From the cell containing the given text, extract its center point as [x, y] coordinate. 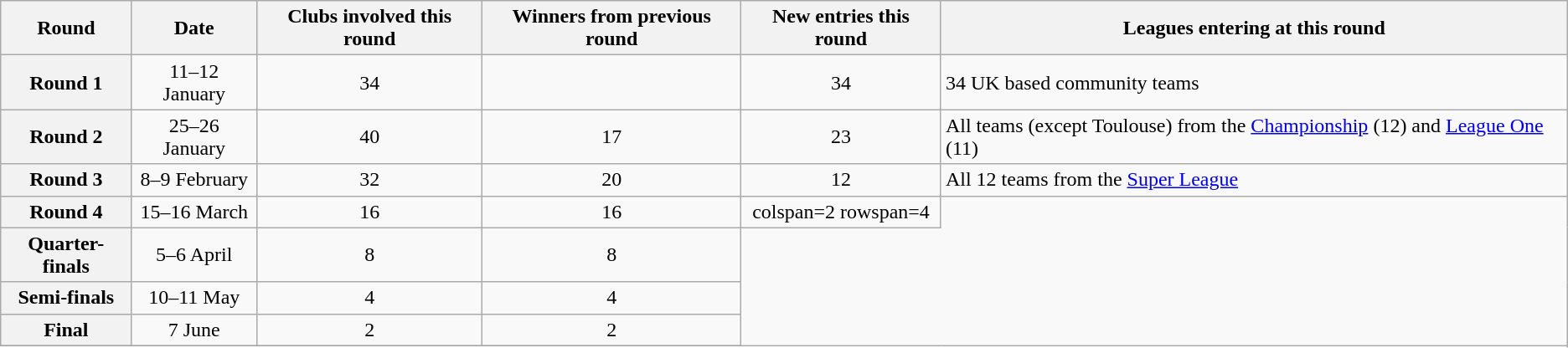
7 June [194, 330]
23 [841, 137]
34 UK based community teams [1254, 82]
15–16 March [194, 212]
32 [370, 180]
Round 1 [66, 82]
8–9 February [194, 180]
17 [611, 137]
5–6 April [194, 254]
All 12 teams from the Super League [1254, 180]
10–11 May [194, 298]
Round 4 [66, 212]
Round [66, 28]
Clubs involved this round [370, 28]
Leagues entering at this round [1254, 28]
20 [611, 180]
Date [194, 28]
Round 3 [66, 180]
Round 2 [66, 137]
Winners from previous round [611, 28]
11–12 January [194, 82]
New entries this round [841, 28]
All teams (except Toulouse) from the Championship (12) and League One (11) [1254, 137]
colspan=2 rowspan=4 [841, 212]
Quarter-finals [66, 254]
Final [66, 330]
40 [370, 137]
12 [841, 180]
25–26 January [194, 137]
Semi-finals [66, 298]
